Provide the [X, Y] coordinate of the cell's center where the given text is located.  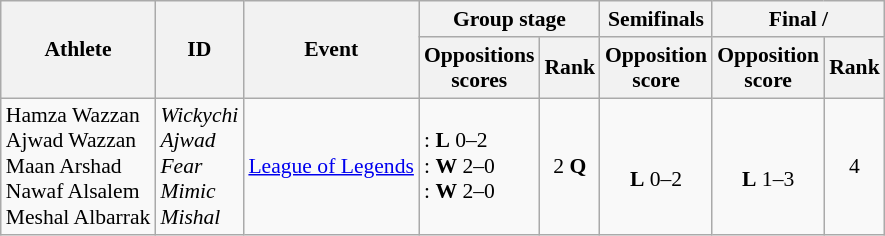
2 Q [570, 167]
ID [199, 50]
Athlete [78, 50]
Hamza WazzanAjwad WazzanMaan ArshadNawaf AlsalemMeshal Albarrak [78, 167]
: L 0–2: W 2–0: W 2–0 [480, 167]
Event [331, 50]
L 1–3 [768, 167]
L 0–2 [656, 167]
4 [854, 167]
Oppositions scores [480, 68]
Group stage [510, 19]
Final / [798, 19]
WickychiAjwadFearMimicMishal [199, 167]
Semifinals [656, 19]
League of Legends [331, 167]
